Locate the cell with the specified text and output its (X, Y) center coordinate. 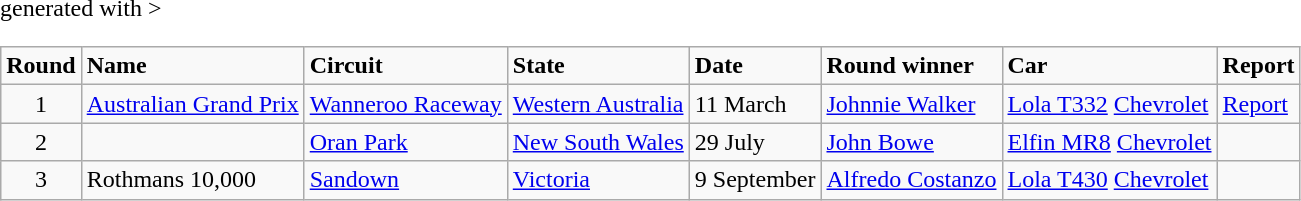
Oran Park (406, 142)
1 (41, 104)
Western Australia (598, 104)
Lola T430 Chevrolet (1110, 180)
Elfin MR8 Chevrolet (1110, 142)
11 March (755, 104)
Alfredo Costanzo (912, 180)
Round (41, 66)
New South Wales (598, 142)
Rothmans 10,000 (192, 180)
Lola T332 Chevrolet (1110, 104)
Wanneroo Raceway (406, 104)
John Bowe (912, 142)
Australian Grand Prix (192, 104)
2 (41, 142)
Johnnie Walker (912, 104)
Victoria (598, 180)
Round winner (912, 66)
9 September (755, 180)
3 (41, 180)
Name (192, 66)
Circuit (406, 66)
Sandown (406, 180)
29 July (755, 142)
Date (755, 66)
State (598, 66)
Car (1110, 66)
